Output the (x, y) coordinate of the center of the cell containing the given text.  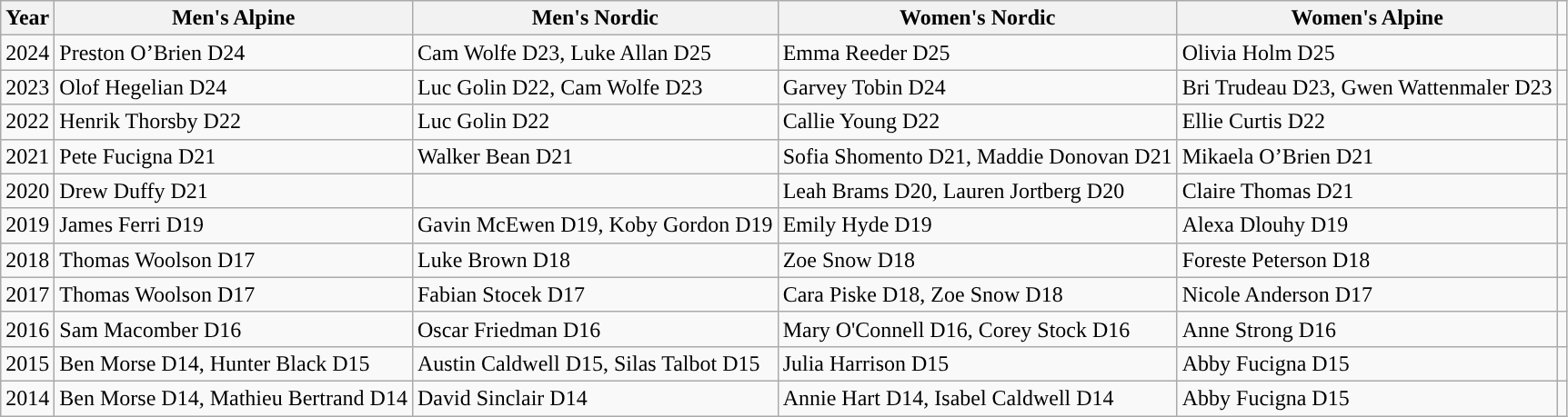
Ellie Curtis D22 (1367, 122)
David Sinclair D14 (595, 398)
Luc Golin D22 (595, 122)
Julia Harrison D15 (977, 363)
2024 (27, 53)
Henrik Thorsby D22 (234, 122)
Luke Brown D18 (595, 260)
2015 (27, 363)
Cam Wolfe D23, Luke Allan D25 (595, 53)
Olivia Holm D25 (1367, 53)
Claire Thomas D21 (1367, 191)
Alexa Dlouhy D19 (1367, 225)
2023 (27, 87)
Zoe Snow D18 (977, 260)
Walker Bean D21 (595, 156)
Olof Hegelian D24 (234, 87)
Garvey Tobin D24 (977, 87)
Fabian Stocek D17 (595, 294)
Annie Hart D14, Isabel Caldwell D14 (977, 398)
Preston O’Brien D24 (234, 53)
Leah Brams D20, Lauren Jortberg D20 (977, 191)
Austin Caldwell D15, Silas Talbot D15 (595, 363)
Men's Alpine (234, 18)
2017 (27, 294)
Drew Duffy D21 (234, 191)
Luc Golin D22, Cam Wolfe D23 (595, 87)
Emma Reeder D25 (977, 53)
Sofia Shomento D21, Maddie Donovan D21 (977, 156)
Anne Strong D16 (1367, 329)
2019 (27, 225)
Ben Morse D14, Hunter Black D15 (234, 363)
2016 (27, 329)
Callie Young D22 (977, 122)
Gavin McEwen D19, Koby Gordon D19 (595, 225)
Nicole Anderson D17 (1367, 294)
James Ferri D19 (234, 225)
Women's Nordic (977, 18)
Women's Alpine (1367, 18)
2014 (27, 398)
Foreste Peterson D18 (1367, 260)
Men's Nordic (595, 18)
Year (27, 18)
Pete Fucigna D21 (234, 156)
Mikaela O’Brien D21 (1367, 156)
Bri Trudeau D23, Gwen Wattenmaler D23 (1367, 87)
2018 (27, 260)
2020 (27, 191)
Sam Macomber D16 (234, 329)
2021 (27, 156)
Mary O'Connell D16, Corey Stock D16 (977, 329)
Oscar Friedman D16 (595, 329)
2022 (27, 122)
Ben Morse D14, Mathieu Bertrand D14 (234, 398)
Cara Piske D18, Zoe Snow D18 (977, 294)
Emily Hyde D19 (977, 225)
